Capture the cell that displays the provided text and extract its (X, Y) central coordinate. 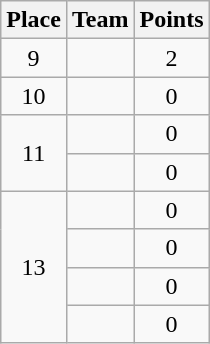
Team (100, 20)
Points (172, 20)
9 (34, 58)
13 (34, 267)
Place (34, 20)
2 (172, 58)
11 (34, 153)
10 (34, 96)
